Scan for the cell matching the given text and deliver its (X, Y) coordinate at center. 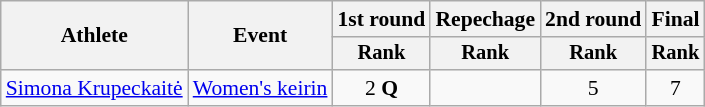
Repechage (485, 19)
Final (675, 19)
1st round (381, 19)
7 (675, 88)
Women's keirin (260, 88)
2 Q (381, 88)
Event (260, 36)
5 (593, 88)
2nd round (593, 19)
Athlete (94, 36)
Simona Krupeckaitė (94, 88)
